Detect which cell encompasses the target text, then output its (x, y) center coordinate. 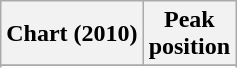
Chart (2010) (72, 34)
Peakposition (189, 34)
